Provide the (X, Y) coordinate of the cell's center where the given text is located.  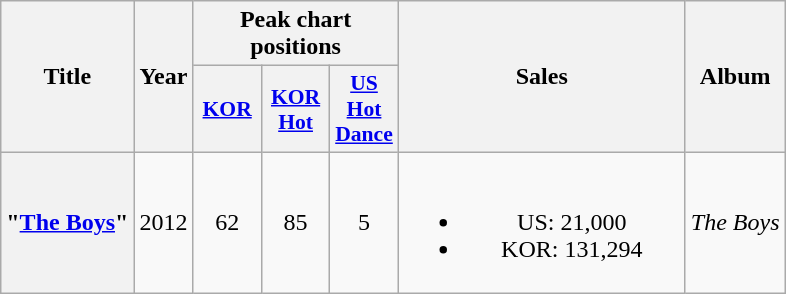
Year (164, 77)
62 (227, 222)
KORHot (295, 110)
Sales (542, 77)
"The Boys" (68, 222)
The Boys (735, 222)
Album (735, 77)
Title (68, 77)
US: 21,000KOR: 131,294 (542, 222)
85 (295, 222)
US Hot Dance (364, 110)
Peak chart positions (296, 34)
5 (364, 222)
2012 (164, 222)
KOR (227, 110)
